Capture the cell that displays the provided text and extract its [x, y] central coordinate. 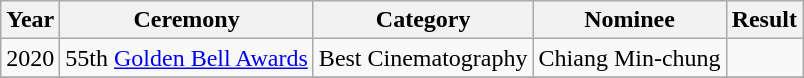
Ceremony [187, 20]
Result [764, 20]
Year [30, 20]
2020 [30, 58]
55th Golden Bell Awards [187, 58]
Nominee [630, 20]
Chiang Min-chung [630, 58]
Best Cinematography [423, 58]
Category [423, 20]
